Return [x, y] of the center of cell containing provided text 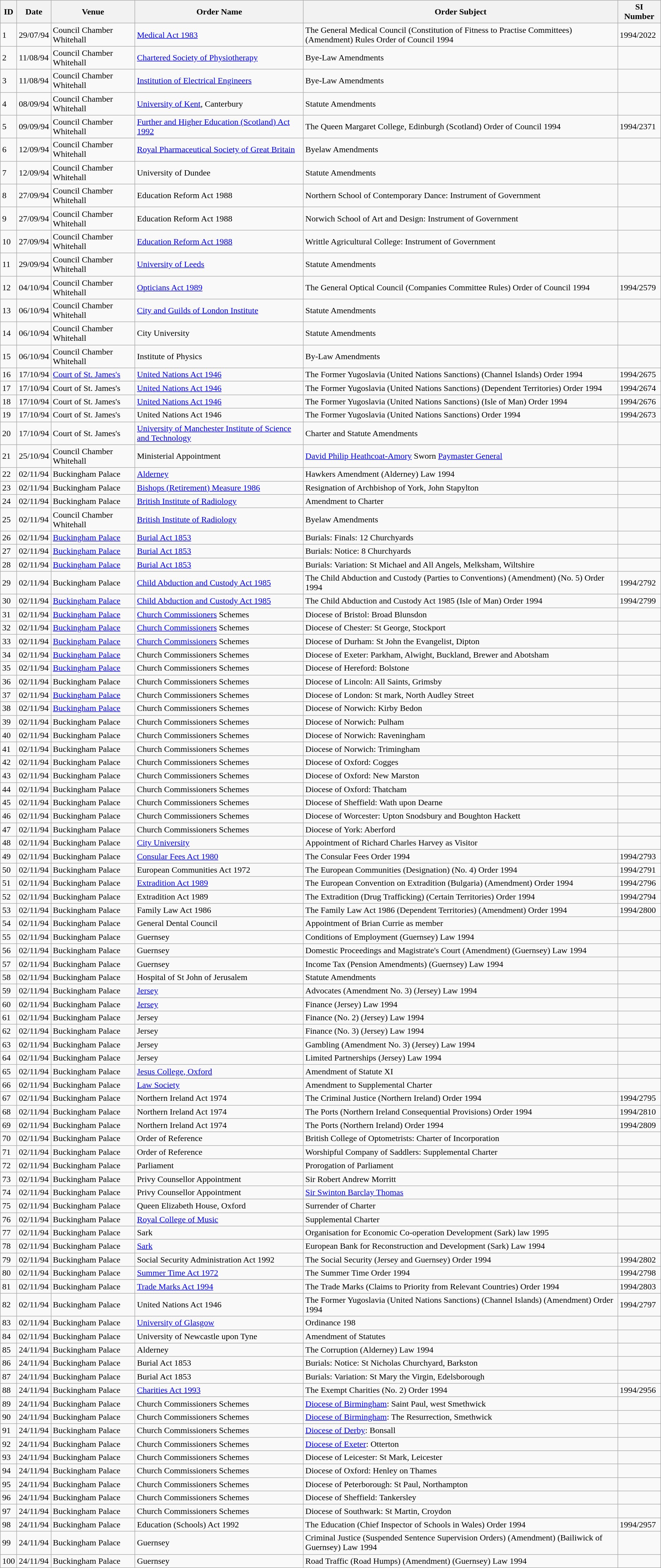
62 [8, 1031]
79 [8, 1260]
27 [8, 551]
04/10/94 [34, 287]
Road Traffic (Road Humps) (Amendment) (Guernsey) Law 1994 [460, 1561]
88 [8, 1390]
96 [8, 1498]
Diocese of Southwark: St Martin, Croydon [460, 1511]
97 [8, 1511]
The Former Yugoslavia (United Nations Sanctions) (Channel Islands) Order 1994 [460, 375]
Diocese of Sheffield: Tankersley [460, 1498]
90 [8, 1417]
Amendment to Supplemental Charter [460, 1085]
39 [8, 722]
Criminal Justice (Suspended Sentence Supervision Orders) (Amendment) (Bailiwick of Guernsey) Law 1994 [460, 1543]
47 [8, 830]
City and Guilds of London Institute [219, 311]
33 [8, 641]
Ministerial Appointment [219, 456]
The Education (Chief Inspector of Schools in Wales) Order 1994 [460, 1525]
71 [8, 1152]
3 [8, 81]
1994/2793 [639, 856]
Diocese of Lincoln: All Saints, Grimsby [460, 682]
19 [8, 415]
Royal College of Music [219, 1219]
10 [8, 242]
Burials: Finals: 12 Churchyards [460, 537]
Ordinance 198 [460, 1323]
Diocese of Exeter: Parkham, Alwight, Buckland, Brewer and Abotsham [460, 655]
1994/2810 [639, 1112]
32 [8, 628]
5 [8, 126]
1994/2796 [639, 883]
1994/2676 [639, 402]
12 [8, 287]
Diocese of Durham: St John the Evangelist, Dipton [460, 641]
70 [8, 1139]
Jesus College, Oxford [219, 1071]
Burials: Variation: St Mary the Virgin, Edelsborough [460, 1377]
The General Medical Council (Constitution of Fitness to Practise Committees) (Amendment) Rules Order of Council 1994 [460, 35]
The Trade Marks (Claims to Priority from Relevant Countries) Order 1994 [460, 1287]
1994/2799 [639, 601]
63 [8, 1045]
Institution of Electrical Engineers [219, 81]
European Bank for Reconstruction and Development (Sark) Law 1994 [460, 1246]
The Queen Margaret College, Edinburgh (Scotland) Order of Council 1994 [460, 126]
1994/2673 [639, 415]
99 [8, 1543]
93 [8, 1457]
The Former Yugoslavia (United Nations Sanctions) (Channel Islands) (Amendment) Order 1994 [460, 1305]
1994/2675 [639, 375]
Diocese of London: St mark, North Audley Street [460, 695]
Order Name [219, 12]
The Former Yugoslavia (United Nations Sanctions) (Isle of Man) Order 1994 [460, 402]
18 [8, 402]
Family Law Act 1986 [219, 910]
83 [8, 1323]
42 [8, 762]
Diocese of Bristol: Broad Blunsdon [460, 614]
The Former Yugoslavia (United Nations Sanctions) (Dependent Territories) Order 1994 [460, 388]
26 [8, 537]
University of Manchester Institute of Science and Technology [219, 433]
61 [8, 1018]
Amendment of Statutes [460, 1336]
Domestic Proceedings and Magistrate's Court (Amendment) (Guernsey) Law 1994 [460, 950]
Diocese of Norwich: Kirby Bedon [460, 708]
4 [8, 104]
Diocese of Birmingham: Saint Paul, west Smethwick [460, 1403]
Finance (No. 3) (Jersey) Law 1994 [460, 1031]
Diocese of Chester: St George, Stockport [460, 628]
Diocese of Exeter: Otterton [460, 1444]
84 [8, 1336]
The Family Law Act 1986 (Dependent Territories) (Amendment) Order 1994 [460, 910]
55 [8, 937]
52 [8, 897]
ID [8, 12]
30 [8, 601]
1994/2371 [639, 126]
34 [8, 655]
81 [8, 1287]
24 [8, 501]
The Former Yugoslavia (United Nations Sanctions) Order 1994 [460, 415]
Summer Time Act 1972 [219, 1273]
Burials: Notice: 8 Churchyards [460, 551]
87 [8, 1377]
The Ports (Northern Ireland) Order 1994 [460, 1125]
Appointment of Richard Charles Harvey as Visitor [460, 843]
Diocese of Hereford: Bolstone [460, 668]
Writtle Agricultural College: Instrument of Government [460, 242]
2 [8, 58]
Diocese of Leicester: St Mark, Leicester [460, 1457]
Chartered Society of Physiotherapy [219, 58]
Trade Marks Act 1994 [219, 1287]
Appointment of Brian Currie as member [460, 923]
By-Law Amendments [460, 357]
1994/2795 [639, 1098]
Diocese of Peterborough: St Paul, Northampton [460, 1484]
76 [8, 1219]
Bishops (Retirement) Measure 1986 [219, 488]
Amendment to Charter [460, 501]
53 [8, 910]
1994/2797 [639, 1305]
23 [8, 488]
Diocese of Norwich: Raveningham [460, 735]
31 [8, 614]
1994/2803 [639, 1287]
17 [8, 388]
1994/2791 [639, 870]
Parliament [219, 1165]
University of Glasgow [219, 1323]
University of Newcastle upon Tyne [219, 1336]
Prorogation of Parliament [460, 1165]
77 [8, 1233]
Education (Schools) Act 1992 [219, 1525]
75 [8, 1206]
66 [8, 1085]
1994/2022 [639, 35]
95 [8, 1484]
74 [8, 1192]
38 [8, 708]
1994/2809 [639, 1125]
Finance (Jersey) Law 1994 [460, 1004]
46 [8, 816]
Diocese of York: Aberford [460, 830]
1994/2798 [639, 1273]
25 [8, 519]
The Exempt Charities (No. 2) Order 1994 [460, 1390]
Institute of Physics [219, 357]
General Dental Council [219, 923]
91 [8, 1430]
Sir Robert Andrew Morritt [460, 1179]
Worshipful Company of Saddlers: Supplemental Charter [460, 1152]
Law Society [219, 1085]
Diocese of Birmingham: The Resurrection, Smethwick [460, 1417]
37 [8, 695]
Consular Fees Act 1980 [219, 856]
The Criminal Justice (Northern Ireland) Order 1994 [460, 1098]
Resignation of Archbishop of York, John Stapylton [460, 488]
Norwich School of Art and Design: Instrument of Government [460, 218]
92 [8, 1444]
49 [8, 856]
29/07/94 [34, 35]
SI Number [639, 12]
20 [8, 433]
Charter and Statute Amendments [460, 433]
25/10/94 [34, 456]
European Communities Act 1972 [219, 870]
94 [8, 1471]
100 [8, 1561]
43 [8, 776]
Diocese of Norwich: Trimingham [460, 749]
Diocese of Norwich: Pulham [460, 722]
The Child Abduction and Custody (Parties to Conventions) (Amendment) (No. 5) Order 1994 [460, 583]
35 [8, 668]
51 [8, 883]
1994/2579 [639, 287]
59 [8, 991]
Supplemental Charter [460, 1219]
1994/2792 [639, 583]
The Corruption (Alderney) Law 1994 [460, 1350]
6 [8, 150]
The Consular Fees Order 1994 [460, 856]
1994/2957 [639, 1525]
29/09/94 [34, 264]
Diocese of Derby: Bonsall [460, 1430]
54 [8, 923]
Diocese of Oxford: Henley on Thames [460, 1471]
Social Security Administration Act 1992 [219, 1260]
The Child Abduction and Custody Act 1985 (Isle of Man) Order 1994 [460, 601]
Date [34, 12]
Venue [93, 12]
09/09/94 [34, 126]
36 [8, 682]
85 [8, 1350]
Charities Act 1993 [219, 1390]
Limited Partnerships (Jersey) Law 1994 [460, 1058]
Diocese of Oxford: New Marston [460, 776]
58 [8, 977]
57 [8, 964]
48 [8, 843]
Order Subject [460, 12]
8 [8, 196]
Diocese of Oxford: Cogges [460, 762]
80 [8, 1273]
13 [8, 311]
The Ports (Northern Ireland Consequential Provisions) Order 1994 [460, 1112]
Advocates (Amendment No. 3) (Jersey) Law 1994 [460, 991]
The Extradition (Drug Trafficking) (Certain Territories) Order 1994 [460, 897]
1994/2794 [639, 897]
The General Optical Council (Companies Committee Rules) Order of Council 1994 [460, 287]
08/09/94 [34, 104]
Amendment of Statute XI [460, 1071]
72 [8, 1165]
David Philip Heathcoat-Amory Sworn Paymaster General [460, 456]
1994/2674 [639, 388]
65 [8, 1071]
Diocese of Worcester: Upton Snodsbury and Boughton Hackett [460, 816]
1 [8, 35]
82 [8, 1305]
9 [8, 218]
64 [8, 1058]
Surrender of Charter [460, 1206]
Conditions of Employment (Guernsey) Law 1994 [460, 937]
Royal Pharmaceutical Society of Great Britain [219, 150]
Organisation for Economic Co-operation Development (Sark) law 1995 [460, 1233]
Further and Higher Education (Scotland) Act 1992 [219, 126]
45 [8, 803]
15 [8, 357]
7 [8, 172]
Burials: Notice: St Nicholas Churchyard, Barkston [460, 1363]
68 [8, 1112]
86 [8, 1363]
Diocese of Oxford: Thatcham [460, 789]
67 [8, 1098]
22 [8, 474]
1994/2802 [639, 1260]
The Social Security (Jersey and Guernsey) Order 1994 [460, 1260]
40 [8, 735]
The Summer Time Order 1994 [460, 1273]
44 [8, 789]
60 [8, 1004]
The European Communities (Designation) (No. 4) Order 1994 [460, 870]
University of Kent, Canterbury [219, 104]
Northern School of Contemporary Dance: Instrument of Government [460, 196]
1994/2956 [639, 1390]
Diocese of Sheffield: Wath upon Dearne [460, 803]
89 [8, 1403]
78 [8, 1246]
Gambling (Amendment No. 3) (Jersey) Law 1994 [460, 1045]
56 [8, 950]
11 [8, 264]
University of Leeds [219, 264]
Medical Act 1983 [219, 35]
Income Tax (Pension Amendments) (Guernsey) Law 1994 [460, 964]
Hospital of St John of Jerusalem [219, 977]
Queen Elizabeth House, Oxford [219, 1206]
1994/2800 [639, 910]
Opticians Act 1989 [219, 287]
14 [8, 333]
Sir Swinton Barclay Thomas [460, 1192]
73 [8, 1179]
The European Convention on Extradition (Bulgaria) (Amendment) Order 1994 [460, 883]
28 [8, 565]
Burials: Variation: St Michael and All Angels, Melksham, Wiltshire [460, 565]
50 [8, 870]
21 [8, 456]
41 [8, 749]
98 [8, 1525]
16 [8, 375]
Finance (No. 2) (Jersey) Law 1994 [460, 1018]
69 [8, 1125]
29 [8, 583]
Hawkers Amendment (Alderney) Law 1994 [460, 474]
British College of Optometrists: Charter of Incorporation [460, 1139]
University of Dundee [219, 172]
